Find where the given text appears and provide that cell's center as (x, y) coordinate. 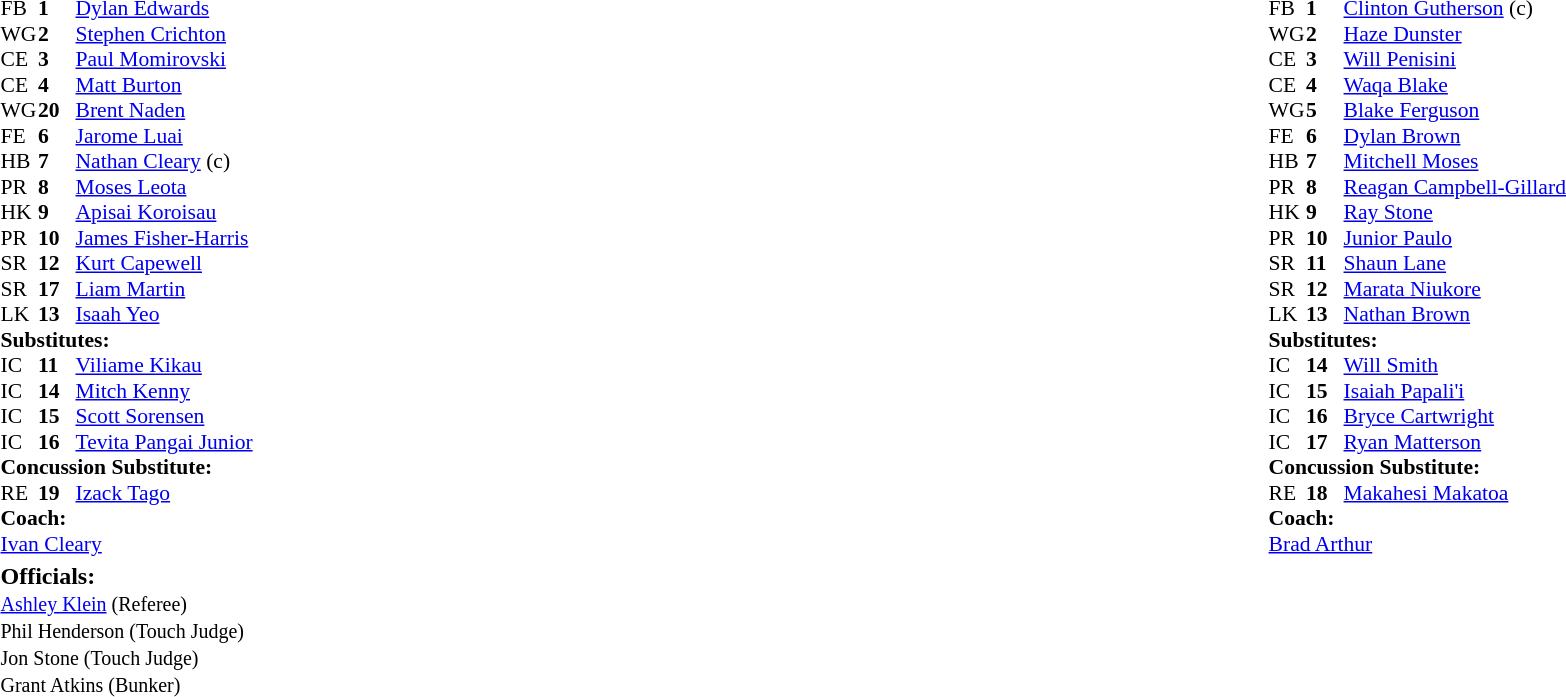
Shaun Lane (1455, 263)
Paul Momirovski (164, 59)
Mitchell Moses (1455, 161)
Marata Niukore (1455, 289)
19 (57, 493)
Nathan Cleary (c) (164, 161)
Brad Arthur (1418, 544)
Matt Burton (164, 85)
Viliame Kikau (164, 365)
Isaiah Papali'i (1455, 391)
Kurt Capewell (164, 263)
Ray Stone (1455, 213)
Stephen Crichton (164, 34)
18 (1325, 493)
5 (1325, 111)
Mitch Kenny (164, 391)
James Fisher-Harris (164, 238)
Bryce Cartwright (1455, 417)
Moses Leota (164, 187)
Waqa Blake (1455, 85)
Apisai Koroisau (164, 213)
Tevita Pangai Junior (164, 442)
Jarome Luai (164, 136)
Blake Ferguson (1455, 111)
Will Penisini (1455, 59)
Brent Naden (164, 111)
Liam Martin (164, 289)
Ryan Matterson (1455, 442)
Reagan Campbell-Gillard (1455, 187)
Junior Paulo (1455, 238)
Haze Dunster (1455, 34)
Isaah Yeo (164, 315)
Dylan Brown (1455, 136)
Izack Tago (164, 493)
Makahesi Makatoa (1455, 493)
Scott Sorensen (164, 417)
Will Smith (1455, 365)
Nathan Brown (1455, 315)
20 (57, 111)
Ivan Cleary (126, 544)
